Find where the given text appears and provide that cell's center as (X, Y) coordinate. 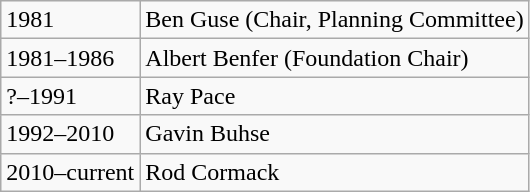
2010–current (70, 172)
1981–1986 (70, 58)
Gavin Buhse (334, 134)
Rod Cormack (334, 172)
Albert Benfer (Foundation Chair) (334, 58)
Ben Guse (Chair, Planning Committee) (334, 20)
1992–2010 (70, 134)
?–1991 (70, 96)
1981 (70, 20)
Ray Pace (334, 96)
